Output the (x, y) coordinate of the center of the cell containing the given text.  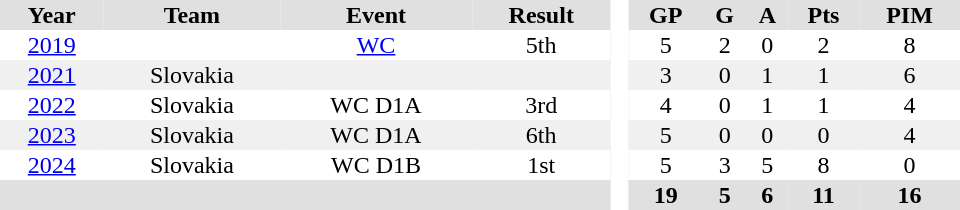
Team (192, 15)
6th (542, 135)
WC D1B (376, 165)
PIM (910, 15)
1st (542, 165)
3rd (542, 105)
Result (542, 15)
GP (666, 15)
2023 (52, 135)
A (768, 15)
2019 (52, 45)
Year (52, 15)
2021 (52, 75)
G (725, 15)
5th (542, 45)
19 (666, 195)
2024 (52, 165)
Event (376, 15)
WC (376, 45)
16 (910, 195)
2022 (52, 105)
11 (824, 195)
Pts (824, 15)
